Return (X, Y) of the center of cell containing provided text 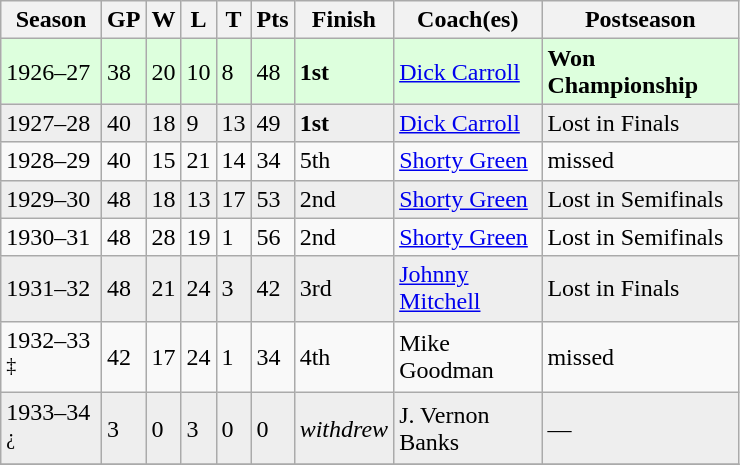
19 (198, 237)
5th (344, 161)
14 (234, 161)
28 (164, 237)
Mike Goodman (468, 357)
Won Championship (640, 72)
15 (164, 161)
1931–32 (52, 288)
L (198, 20)
W (164, 20)
49 (272, 123)
9 (198, 123)
Season (52, 20)
56 (272, 237)
8 (234, 72)
1929–30 (52, 199)
J. Vernon Banks (468, 429)
— (640, 429)
T (234, 20)
Pts (272, 20)
53 (272, 199)
3rd (344, 288)
20 (164, 72)
10 (198, 72)
1930–31 (52, 237)
1932–33 ‡ (52, 357)
1928–29 (52, 161)
1927–28 (52, 123)
Finish (344, 20)
4th (344, 357)
Postseason (640, 20)
GP (123, 20)
38 (123, 72)
1933–34 ¿ (52, 429)
Johnny Mitchell (468, 288)
Coach(es) (468, 20)
1926–27 (52, 72)
withdrew (344, 429)
